Find where the given text appears and provide that cell's center as [X, Y] coordinate. 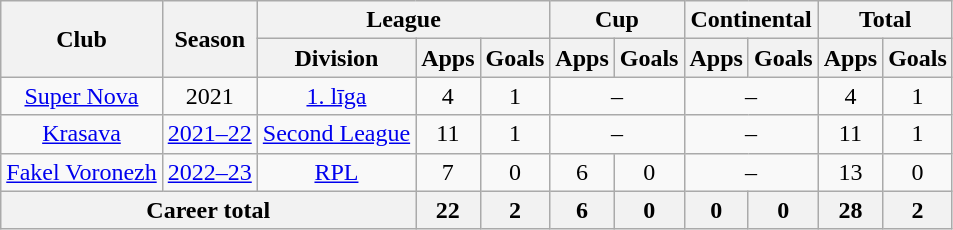
Second League [336, 134]
2021–22 [210, 134]
2022–23 [210, 172]
22 [448, 210]
1. līga [336, 96]
2021 [210, 96]
Total [885, 20]
7 [448, 172]
League [404, 20]
28 [850, 210]
RPL [336, 172]
Fakel Voronezh [82, 172]
13 [850, 172]
Krasava [82, 134]
Club [82, 39]
Super Nova [82, 96]
Career total [208, 210]
Continental [751, 20]
Cup [617, 20]
Season [210, 39]
Division [336, 58]
